Extract the [X, Y] coordinate from the center of the cell holding the provided text.  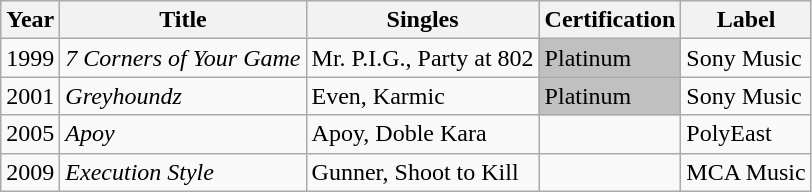
Execution Style [183, 172]
Greyhoundz [183, 96]
Title [183, 20]
Apoy, Doble Kara [422, 134]
2005 [30, 134]
2001 [30, 96]
MCA Music [746, 172]
1999 [30, 58]
Label [746, 20]
Year [30, 20]
PolyEast [746, 134]
Even, Karmic [422, 96]
Gunner, Shoot to Kill [422, 172]
Apoy [183, 134]
7 Corners of Your Game [183, 58]
Mr. P.I.G., Party at 802 [422, 58]
Certification [610, 20]
Singles [422, 20]
2009 [30, 172]
